Return the [X, Y] coordinate for the center point of the cell that contains the specified text.  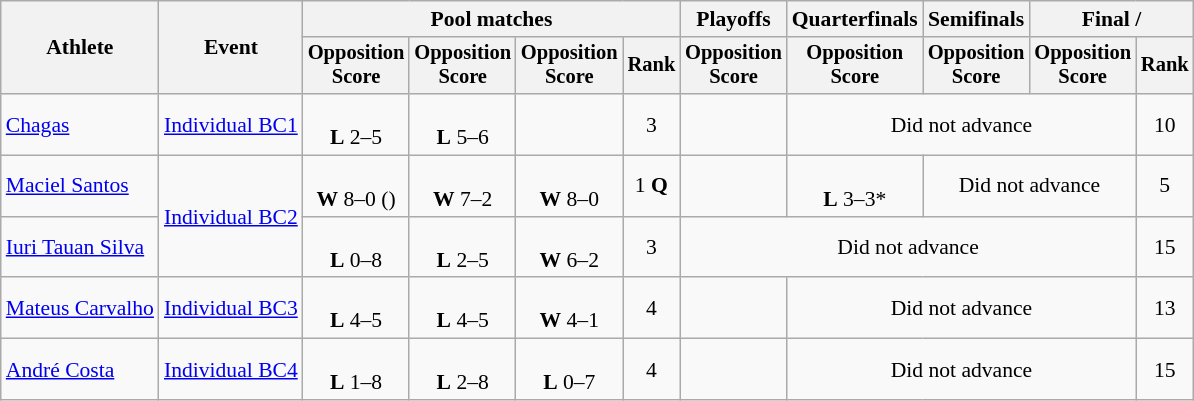
5 [1165, 186]
L 5–6 [462, 124]
André Costa [80, 370]
Athlete [80, 48]
W 4–1 [570, 308]
Maciel Santos [80, 186]
Chagas [80, 124]
W 6–2 [570, 248]
Playoffs [734, 19]
L 1–8 [356, 370]
Individual BC2 [231, 217]
Mateus Carvalho [80, 308]
W 8–0 () [356, 186]
L 0–8 [356, 248]
Iuri Tauan Silva [80, 248]
Quarterfinals [855, 19]
Semifinals [976, 19]
Event [231, 48]
L 3–3* [855, 186]
1 Q [652, 186]
W 7–2 [462, 186]
Individual BC3 [231, 308]
L 2–8 [462, 370]
10 [1165, 124]
L 0–7 [570, 370]
Pool matches [492, 19]
Individual BC4 [231, 370]
Final / [1111, 19]
Individual BC1 [231, 124]
W 8–0 [570, 186]
13 [1165, 308]
